Locate the cell with the specified text and output its (x, y) center coordinate. 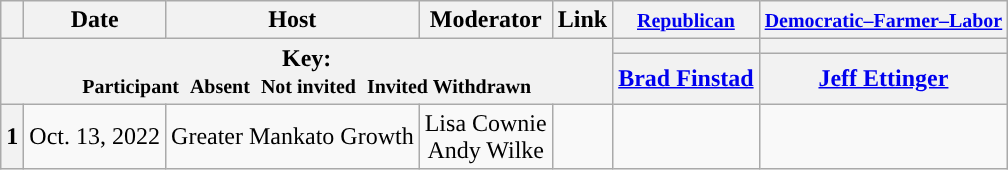
Democratic–Farmer–Labor (884, 20)
Key: Participant Absent Not invited Invited Withdrawn (307, 72)
Oct. 13, 2022 (95, 136)
Brad Finstad (686, 78)
1 (12, 136)
Moderator (486, 20)
Link (582, 20)
Jeff Ettinger (884, 78)
Republican (686, 20)
Date (95, 20)
Host (293, 20)
Lisa CownieAndy Wilke (486, 136)
Greater Mankato Growth (293, 136)
